From the cell containing the given text, extract its center point as [X, Y] coordinate. 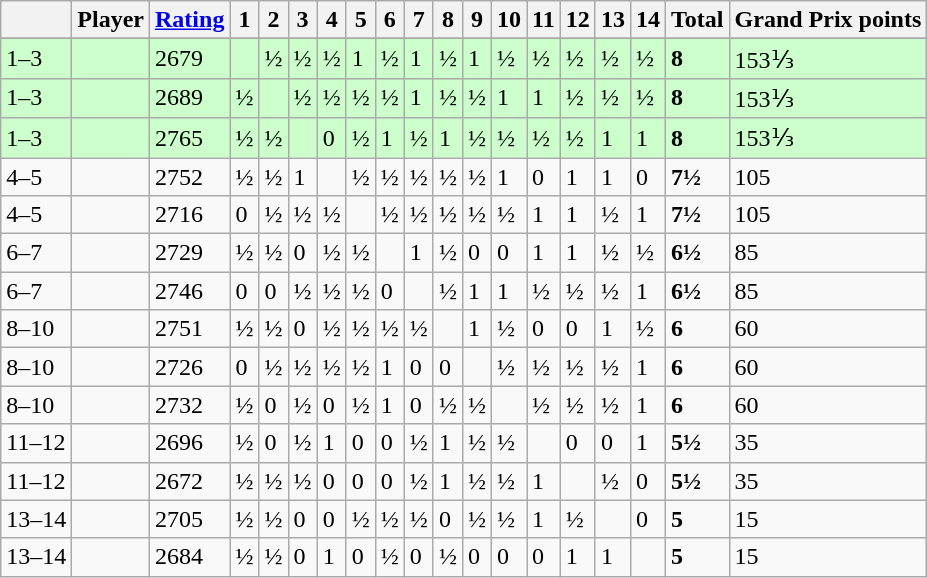
2726 [190, 367]
10 [508, 20]
9 [476, 20]
2705 [190, 519]
2684 [190, 557]
14 [648, 20]
2746 [190, 291]
Player [111, 20]
2689 [190, 98]
7 [418, 20]
2679 [190, 59]
2672 [190, 481]
13 [612, 20]
2 [274, 20]
3 [302, 20]
2729 [190, 253]
2752 [190, 177]
2696 [190, 443]
Grand Prix points [828, 20]
2716 [190, 215]
2732 [190, 405]
2751 [190, 329]
Total [697, 20]
4 [332, 20]
11 [544, 20]
12 [578, 20]
Rating [190, 20]
2765 [190, 138]
